Output the [X, Y] coordinate of the center of the cell containing the given text.  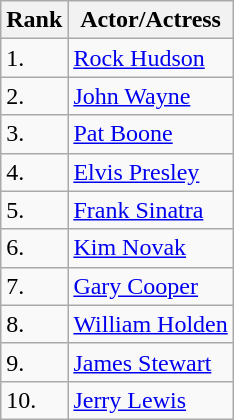
6. [34, 248]
Jerry Lewis [150, 400]
Rock Hudson [150, 58]
1. [34, 58]
Kim Novak [150, 248]
Actor/Actress [150, 20]
10. [34, 400]
William Holden [150, 324]
2. [34, 96]
7. [34, 286]
4. [34, 172]
9. [34, 362]
8. [34, 324]
Pat Boone [150, 134]
Elvis Presley [150, 172]
Rank [34, 20]
James Stewart [150, 362]
Frank Sinatra [150, 210]
3. [34, 134]
5. [34, 210]
Gary Cooper [150, 286]
John Wayne [150, 96]
